Pinpoint the cell where the given text exists, returning its [x, y] midpoint coordinate. 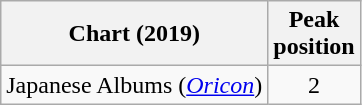
Chart (2019) [134, 34]
Peakposition [314, 34]
2 [314, 85]
Japanese Albums (Oricon) [134, 85]
